Detect which cell encompasses the target text, then output its (x, y) center coordinate. 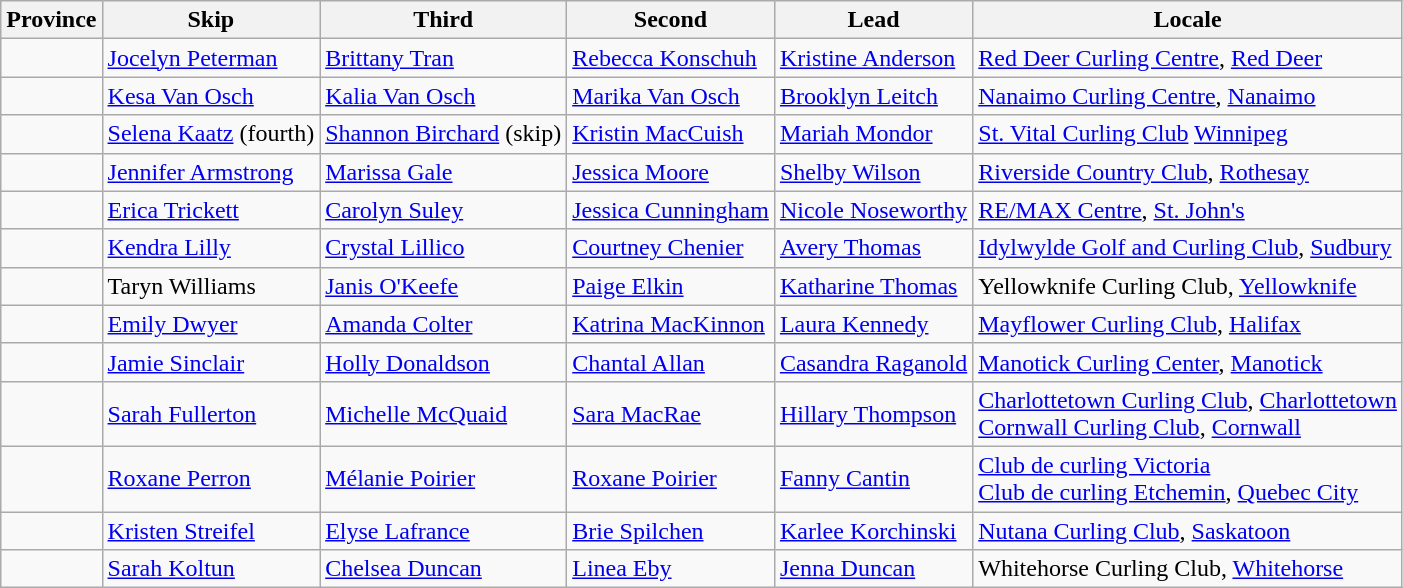
Janis O'Keefe (444, 286)
Yellowknife Curling Club, Yellowknife (1188, 286)
Kristen Streifel (211, 531)
Roxane Poirier (671, 478)
Idylwylde Golf and Curling Club, Sudbury (1188, 248)
Erica Trickett (211, 210)
Chantal Allan (671, 362)
Fanny Cantin (873, 478)
RE/MAX Centre, St. John's (1188, 210)
Roxane Perron (211, 478)
Kesa Van Osch (211, 96)
Manotick Curling Center, Manotick (1188, 362)
Carolyn Suley (444, 210)
Jessica Moore (671, 172)
Karlee Korchinski (873, 531)
Linea Eby (671, 569)
Shelby Wilson (873, 172)
Rebecca Konschuh (671, 58)
Club de curling Victoria Club de curling Etchemin, Quebec City (1188, 478)
Province (52, 20)
Kendra Lilly (211, 248)
Brie Spilchen (671, 531)
Marissa Gale (444, 172)
Jennifer Armstrong (211, 172)
Brooklyn Leitch (873, 96)
Mayflower Curling Club, Halifax (1188, 324)
Nanaimo Curling Centre, Nanaimo (1188, 96)
Jamie Sinclair (211, 362)
Mélanie Poirier (444, 478)
Amanda Colter (444, 324)
Whitehorse Curling Club, Whitehorse (1188, 569)
Courtney Chenier (671, 248)
Shannon Birchard (skip) (444, 134)
Skip (211, 20)
Chelsea Duncan (444, 569)
Kalia Van Osch (444, 96)
Sarah Fullerton (211, 414)
Crystal Lillico (444, 248)
Nicole Noseworthy (873, 210)
Laura Kennedy (873, 324)
Taryn Williams (211, 286)
Jenna Duncan (873, 569)
Marika Van Osch (671, 96)
Holly Donaldson (444, 362)
Sarah Koltun (211, 569)
Kristine Anderson (873, 58)
Jessica Cunningham (671, 210)
Casandra Raganold (873, 362)
Locale (1188, 20)
Elyse Lafrance (444, 531)
Jocelyn Peterman (211, 58)
Hillary Thompson (873, 414)
Avery Thomas (873, 248)
Paige Elkin (671, 286)
Third (444, 20)
Charlottetown Curling Club, Charlottetown Cornwall Curling Club, Cornwall (1188, 414)
Riverside Country Club, Rothesay (1188, 172)
St. Vital Curling Club Winnipeg (1188, 134)
Katharine Thomas (873, 286)
Second (671, 20)
Selena Kaatz (fourth) (211, 134)
Red Deer Curling Centre, Red Deer (1188, 58)
Sara MacRae (671, 414)
Katrina MacKinnon (671, 324)
Michelle McQuaid (444, 414)
Brittany Tran (444, 58)
Kristin MacCuish (671, 134)
Emily Dwyer (211, 324)
Mariah Mondor (873, 134)
Lead (873, 20)
Nutana Curling Club, Saskatoon (1188, 531)
